Output the (x, y) coordinate of the center of the cell containing the given text.  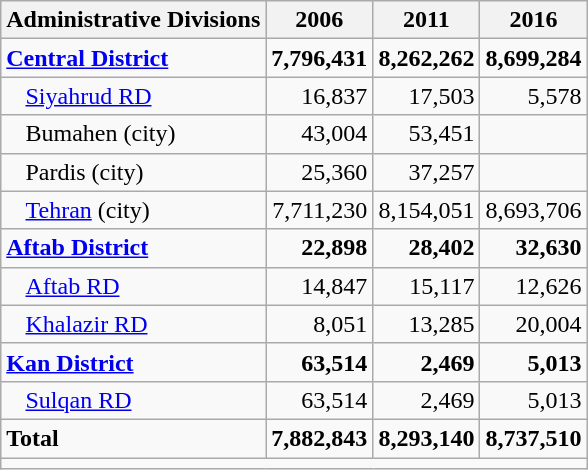
8,693,706 (534, 210)
15,117 (426, 286)
8,262,262 (426, 58)
8,154,051 (426, 210)
14,847 (320, 286)
32,630 (534, 248)
37,257 (426, 172)
Total (134, 438)
20,004 (534, 324)
2011 (426, 20)
Bumahen (city) (134, 134)
Aftab District (134, 248)
8,699,284 (534, 58)
22,898 (320, 248)
Aftab RD (134, 286)
53,451 (426, 134)
25,360 (320, 172)
7,711,230 (320, 210)
43,004 (320, 134)
Kan District (134, 362)
Tehran (city) (134, 210)
12,626 (534, 286)
7,882,843 (320, 438)
Sulqan RD (134, 400)
5,578 (534, 96)
Khalazir RD (134, 324)
7,796,431 (320, 58)
28,402 (426, 248)
Central District (134, 58)
8,051 (320, 324)
2016 (534, 20)
17,503 (426, 96)
Siyahrud RD (134, 96)
8,293,140 (426, 438)
16,837 (320, 96)
Pardis (city) (134, 172)
8,737,510 (534, 438)
Administrative Divisions (134, 20)
2006 (320, 20)
13,285 (426, 324)
